Identify which cell holds the provided text, then report its (x, y) central coordinate. 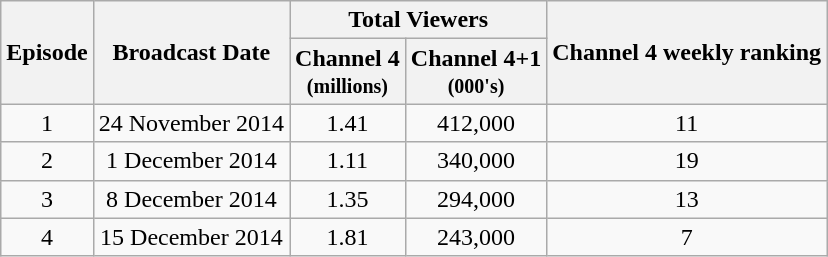
4 (47, 237)
1 (47, 123)
294,000 (476, 199)
8 December 2014 (191, 199)
13 (687, 199)
243,000 (476, 237)
19 (687, 161)
11 (687, 123)
1.41 (348, 123)
Episode (47, 52)
1.35 (348, 199)
Total Viewers (418, 20)
340,000 (476, 161)
2 (47, 161)
15 December 2014 (191, 237)
1.11 (348, 161)
Broadcast Date (191, 52)
Channel 4(millions) (348, 72)
7 (687, 237)
3 (47, 199)
1 December 2014 (191, 161)
412,000 (476, 123)
1.81 (348, 237)
24 November 2014 (191, 123)
Channel 4+1(000's) (476, 72)
Channel 4 weekly ranking (687, 52)
